Return the (x, y) coordinate for the center point of the cell that contains the specified text.  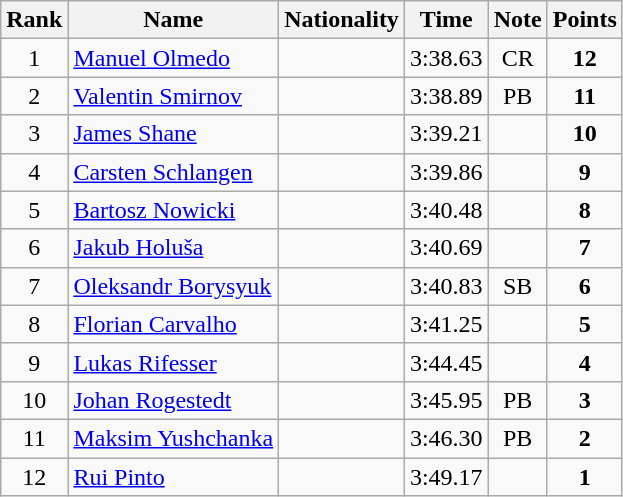
Florian Carvalho (174, 324)
3:40.48 (446, 210)
Maksim Yushchanka (174, 438)
3:38.89 (446, 96)
3:46.30 (446, 438)
3:40.69 (446, 248)
Manuel Olmedo (174, 58)
Valentin Smirnov (174, 96)
Note (518, 20)
Lukas Rifesser (174, 362)
Bartosz Nowicki (174, 210)
3:44.45 (446, 362)
Carsten Schlangen (174, 172)
Rui Pinto (174, 477)
Time (446, 20)
3:38.63 (446, 58)
3:39.86 (446, 172)
3:41.25 (446, 324)
CR (518, 58)
Points (584, 20)
James Shane (174, 134)
Name (174, 20)
Nationality (342, 20)
Jakub Holuša (174, 248)
3:45.95 (446, 400)
Rank (34, 20)
SB (518, 286)
3:49.17 (446, 477)
Johan Rogestedt (174, 400)
3:40.83 (446, 286)
3:39.21 (446, 134)
Oleksandr Borysyuk (174, 286)
